Pinpoint the cell where the given text exists, returning its (X, Y) midpoint coordinate. 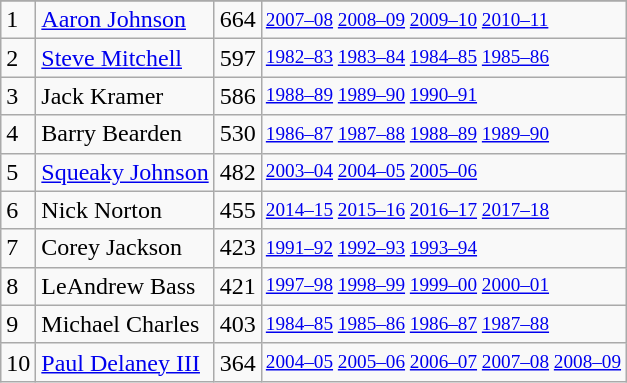
Jack Kramer (125, 96)
597 (238, 58)
6 (18, 210)
Michael Charles (125, 324)
530 (238, 134)
364 (238, 362)
4 (18, 134)
9 (18, 324)
1984–85 1985–86 1986–87 1987–88 (443, 324)
2007–08 2008–09 2009–10 2010–11 (443, 20)
Corey Jackson (125, 248)
403 (238, 324)
10 (18, 362)
1986–87 1987–88 1988–89 1989–90 (443, 134)
Barry Bearden (125, 134)
Aaron Johnson (125, 20)
2004–05 2005–06 2006–07 2007–08 2008–09 (443, 362)
1991–92 1992–93 1993–94 (443, 248)
2014–15 2015–16 2016–17 2017–18 (443, 210)
421 (238, 286)
Nick Norton (125, 210)
423 (238, 248)
586 (238, 96)
664 (238, 20)
455 (238, 210)
Steve Mitchell (125, 58)
1997–98 1998–99 1999–00 2000–01 (443, 286)
7 (18, 248)
LeAndrew Bass (125, 286)
3 (18, 96)
2003–04 2004–05 2005–06 (443, 172)
482 (238, 172)
1 (18, 20)
5 (18, 172)
2 (18, 58)
Squeaky Johnson (125, 172)
8 (18, 286)
Paul Delaney III (125, 362)
1988–89 1989–90 1990–91 (443, 96)
1982–83 1983–84 1984–85 1985–86 (443, 58)
